Return the [X, Y] coordinate for the center point of the cell that contains the specified text.  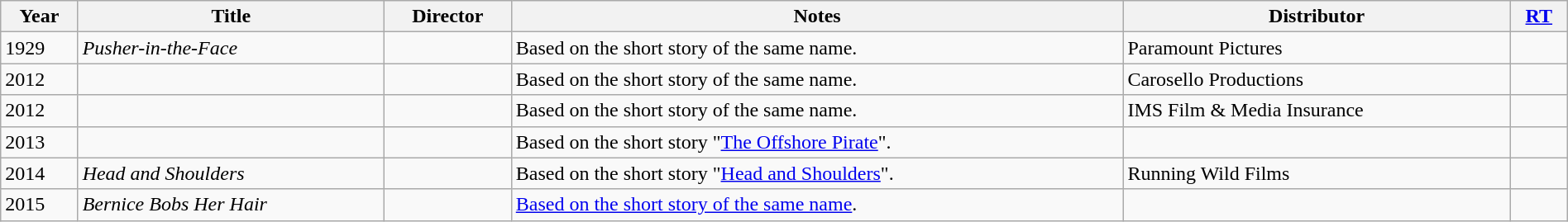
Paramount Pictures [1317, 48]
Running Wild Films [1317, 173]
IMS Film & Media Insurance [1317, 111]
2015 [40, 205]
RT [1538, 17]
2014 [40, 173]
Based on the short story "Head and Shoulders". [817, 173]
Head and Shoulders [231, 173]
Notes [817, 17]
Year [40, 17]
Based on the short story "The Offshore Pirate". [817, 142]
Director [448, 17]
2013 [40, 142]
Pusher-in-the-Face [231, 48]
1929 [40, 48]
Bernice Bobs Her Hair [231, 205]
Carosello Productions [1317, 79]
Distributor [1317, 17]
Title [231, 17]
